Output the [x, y] coordinate of the center of the cell containing the given text.  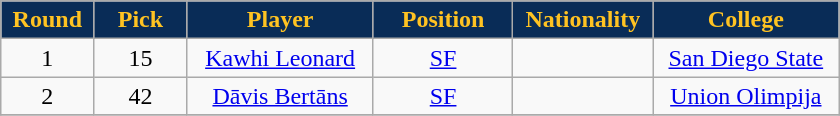
Kawhi Leonard [280, 58]
College [746, 20]
15 [140, 58]
Position [443, 20]
Player [280, 20]
2 [48, 96]
Round [48, 20]
Dāvis Bertāns [280, 96]
San Diego State [746, 58]
1 [48, 58]
Pick [140, 20]
Union Olimpija [746, 96]
42 [140, 96]
Nationality [583, 20]
